Return (X, Y) of the center of cell containing provided text 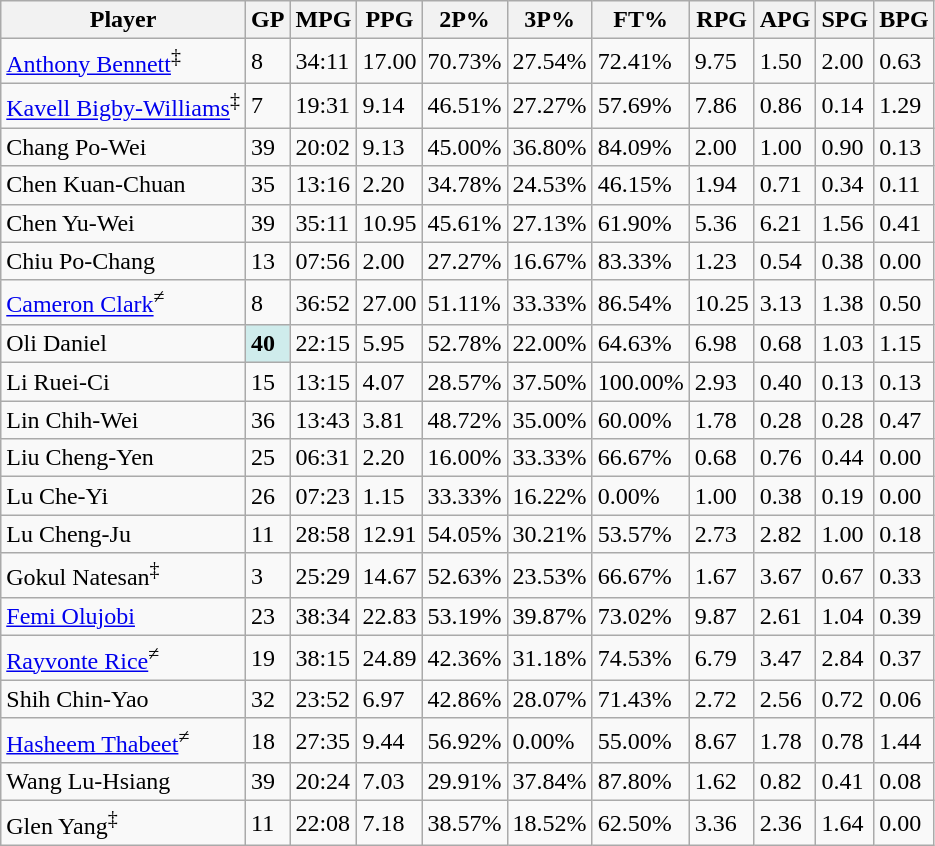
1.56 (845, 223)
3.67 (785, 576)
40 (267, 344)
45.00% (464, 147)
55.00% (640, 740)
Rayvonte Rice≠ (124, 658)
22.00% (550, 344)
64.63% (640, 344)
0.37 (904, 658)
34:11 (324, 62)
24.53% (550, 185)
7.03 (390, 782)
Femi Olujobi (124, 617)
Chen Yu-Wei (124, 223)
22:08 (324, 824)
22.83 (390, 617)
56.92% (464, 740)
06:31 (324, 458)
FT% (640, 20)
71.43% (640, 699)
0.33 (904, 576)
83.33% (640, 261)
53.57% (640, 534)
45.61% (464, 223)
84.09% (640, 147)
27:35 (324, 740)
25 (267, 458)
Lin Chih-Wei (124, 420)
16.67% (550, 261)
0.39 (904, 617)
18.52% (550, 824)
52.78% (464, 344)
17.00 (390, 62)
5.95 (390, 344)
57.69% (640, 106)
0.78 (845, 740)
BPG (904, 20)
24.89 (390, 658)
37.50% (550, 382)
Player (124, 20)
0.82 (785, 782)
1.50 (785, 62)
23:52 (324, 699)
13:15 (324, 382)
9.44 (390, 740)
6.97 (390, 699)
APG (785, 20)
15 (267, 382)
0.08 (904, 782)
52.63% (464, 576)
0.76 (785, 458)
0.47 (904, 420)
27.13% (550, 223)
9.14 (390, 106)
2.84 (845, 658)
Gokul Natesan‡ (124, 576)
GP (267, 20)
36 (267, 420)
36.80% (550, 147)
Anthony Bennett‡ (124, 62)
0.71 (785, 185)
3.47 (785, 658)
46.51% (464, 106)
0.50 (904, 302)
53.19% (464, 617)
Kavell Bigby-Williams‡ (124, 106)
35 (267, 185)
0.54 (785, 261)
35.00% (550, 420)
19 (267, 658)
1.67 (722, 576)
16.22% (550, 496)
1.23 (722, 261)
6.21 (785, 223)
7.18 (390, 824)
38.57% (464, 824)
2.36 (785, 824)
39.87% (550, 617)
42.86% (464, 699)
0.11 (904, 185)
Lu Che-Yi (124, 496)
7 (267, 106)
10.95 (390, 223)
37.84% (550, 782)
Oli Daniel (124, 344)
60.00% (640, 420)
Chen Kuan-Chuan (124, 185)
Hasheem Thabeet≠ (124, 740)
Shih Chin-Yao (124, 699)
PPG (390, 20)
3 (267, 576)
Chiu Po-Chang (124, 261)
0.40 (785, 382)
9.87 (722, 617)
32 (267, 699)
19:31 (324, 106)
4.07 (390, 382)
30.21% (550, 534)
42.36% (464, 658)
9.75 (722, 62)
2.61 (785, 617)
54.05% (464, 534)
Cameron Clark≠ (124, 302)
1.29 (904, 106)
61.90% (640, 223)
3P% (550, 20)
2P% (464, 20)
0.72 (845, 699)
07:23 (324, 496)
13:16 (324, 185)
Li Ruei-Ci (124, 382)
38:15 (324, 658)
Liu Cheng-Yen (124, 458)
34.78% (464, 185)
0.34 (845, 185)
1.94 (722, 185)
0.63 (904, 62)
31.18% (550, 658)
23 (267, 617)
3.36 (722, 824)
6.79 (722, 658)
2.82 (785, 534)
07:56 (324, 261)
38:34 (324, 617)
22:15 (324, 344)
1.62 (722, 782)
7.86 (722, 106)
100.00% (640, 382)
1.03 (845, 344)
14.67 (390, 576)
23.53% (550, 576)
0.14 (845, 106)
26 (267, 496)
1.44 (904, 740)
0.19 (845, 496)
2.93 (722, 382)
27.54% (550, 62)
62.50% (640, 824)
2.72 (722, 699)
72.41% (640, 62)
48.72% (464, 420)
28:58 (324, 534)
6.98 (722, 344)
RPG (722, 20)
SPG (845, 20)
2.73 (722, 534)
35:11 (324, 223)
12.91 (390, 534)
51.11% (464, 302)
Chang Po-Wei (124, 147)
1.38 (845, 302)
10.25 (722, 302)
3.13 (785, 302)
13:43 (324, 420)
13 (267, 261)
28.07% (550, 699)
0.06 (904, 699)
0.44 (845, 458)
46.15% (640, 185)
16.00% (464, 458)
29.91% (464, 782)
3.81 (390, 420)
74.53% (640, 658)
70.73% (464, 62)
0.90 (845, 147)
18 (267, 740)
Glen Yang‡ (124, 824)
73.02% (640, 617)
20:24 (324, 782)
0.18 (904, 534)
1.64 (845, 824)
0.86 (785, 106)
5.36 (722, 223)
Wang Lu-Hsiang (124, 782)
MPG (324, 20)
1.04 (845, 617)
25:29 (324, 576)
2.56 (785, 699)
87.80% (640, 782)
Lu Cheng-Ju (124, 534)
86.54% (640, 302)
27.00 (390, 302)
36:52 (324, 302)
9.13 (390, 147)
20:02 (324, 147)
8.67 (722, 740)
28.57% (464, 382)
0.67 (845, 576)
